Search for the cell housing the specified text and yield its (x, y) center coordinate. 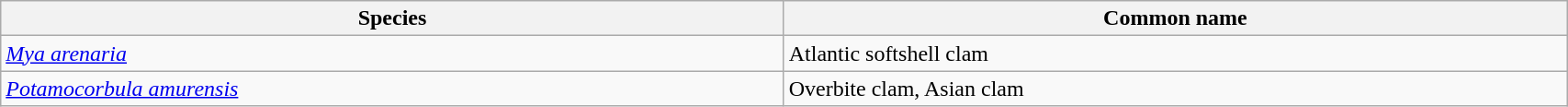
Common name (1175, 18)
Overbite clam, Asian clam (1175, 89)
Mya arenaria (392, 53)
Species (392, 18)
Potamocorbula amurensis (392, 89)
Atlantic softshell clam (1175, 53)
